Scan for the cell matching the given text and deliver its (x, y) coordinate at center. 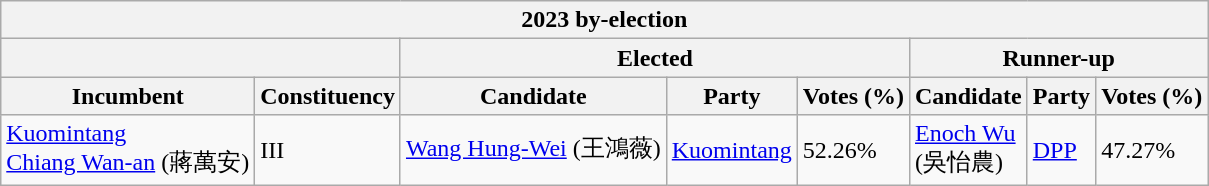
Incumbent (128, 96)
2023 by-election (604, 20)
Elected (654, 58)
Wang Hung-Wei (王鴻薇) (533, 150)
DPP (1061, 150)
Runner-up (1058, 58)
Constituency (328, 96)
KuomintangChiang Wan-an (蔣萬安) (128, 150)
Kuomintang (732, 150)
52.26% (853, 150)
Enoch Wu(吳怡農) (968, 150)
47.27% (1152, 150)
III (328, 150)
